Pinpoint the cell where the given text exists, returning its (X, Y) midpoint coordinate. 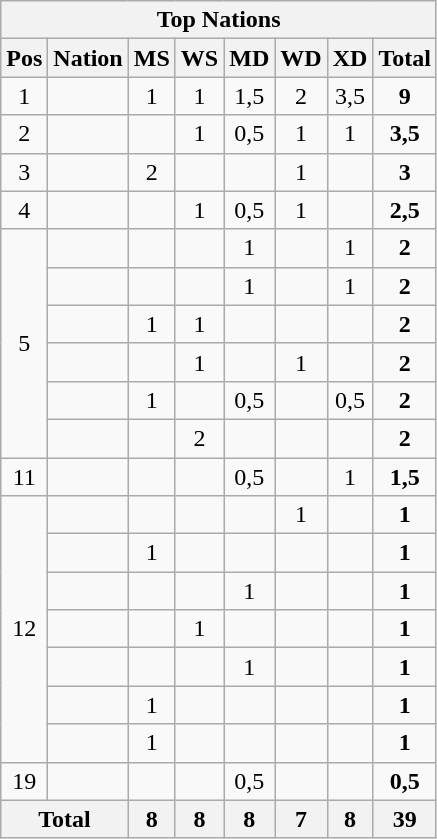
MS (152, 58)
11 (24, 477)
WD (301, 58)
5 (24, 343)
39 (405, 819)
9 (405, 96)
Top Nations (219, 20)
2,5 (405, 210)
MD (250, 58)
7 (301, 819)
XD (350, 58)
WS (199, 58)
Nation (88, 58)
Pos (24, 58)
19 (24, 781)
4 (24, 210)
12 (24, 629)
